Identify which cell holds the provided text, then report its (X, Y) central coordinate. 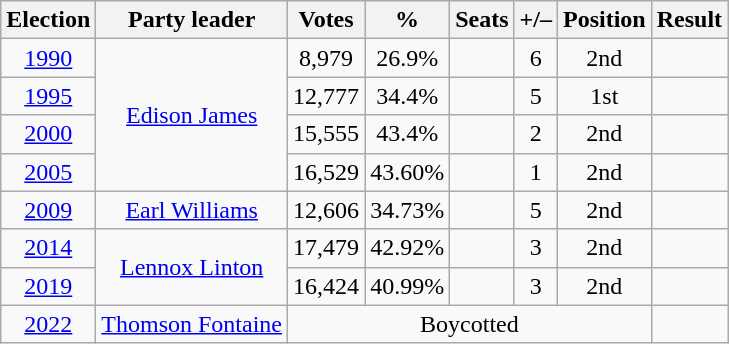
Party leader (192, 20)
Position (604, 20)
Boycotted (470, 324)
2005 (48, 172)
2019 (48, 286)
12,606 (326, 210)
1 (536, 172)
16,424 (326, 286)
1st (604, 96)
43.4% (408, 134)
8,979 (326, 58)
34.4% (408, 96)
12,777 (326, 96)
26.9% (408, 58)
2 (536, 134)
40.99% (408, 286)
1995 (48, 96)
Seats (482, 20)
Edison James (192, 115)
2014 (48, 248)
15,555 (326, 134)
Votes (326, 20)
Earl Williams (192, 210)
Thomson Fontaine (192, 324)
6 (536, 58)
2000 (48, 134)
34.73% (408, 210)
Election (48, 20)
% (408, 20)
2009 (48, 210)
2022 (48, 324)
Result (689, 20)
+/– (536, 20)
42.92% (408, 248)
16,529 (326, 172)
Lennox Linton (192, 267)
17,479 (326, 248)
43.60% (408, 172)
1990 (48, 58)
